Pinpoint the cell where the given text exists, returning its (X, Y) midpoint coordinate. 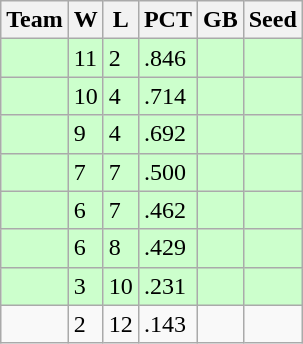
.429 (168, 248)
8 (120, 248)
.500 (168, 172)
.231 (168, 286)
9 (86, 134)
.462 (168, 210)
11 (86, 58)
W (86, 20)
Team (35, 20)
Seed (272, 20)
.846 (168, 58)
.143 (168, 324)
12 (120, 324)
.714 (168, 96)
.692 (168, 134)
PCT (168, 20)
3 (86, 286)
L (120, 20)
GB (220, 20)
